From the cell containing the given text, extract its center point as [X, Y] coordinate. 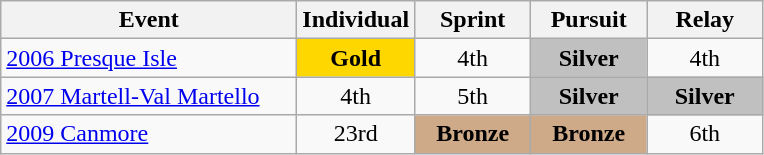
Event [149, 20]
2007 Martell-Val Martello [149, 96]
5th [473, 96]
2006 Presque Isle [149, 58]
Sprint [473, 20]
Gold [356, 58]
Pursuit [589, 20]
Individual [356, 20]
23rd [356, 134]
6th [705, 134]
2009 Canmore [149, 134]
Relay [705, 20]
